Return [x, y] of the center of cell containing provided text 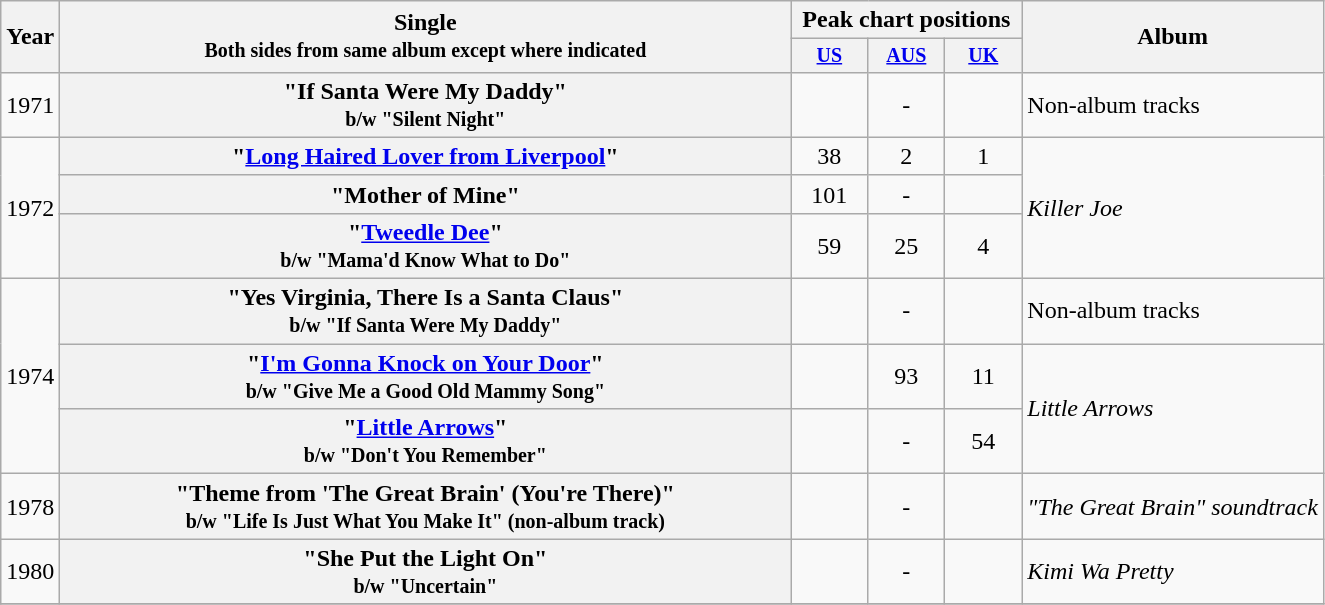
"I'm Gonna Knock on Your Door"b/w "Give Me a Good Old Mammy Song" [426, 376]
"Theme from 'The Great Brain' (You're There)"b/w "Life Is Just What You Make It" (non-album track) [426, 506]
93 [906, 376]
Little Arrows [1173, 409]
"She Put the Light On"b/w "Uncertain" [426, 572]
AUS [906, 56]
1978 [30, 506]
Kimi Wa Pretty [1173, 572]
1971 [30, 104]
Year [30, 37]
1 [984, 156]
"Yes Virginia, There Is a Santa Claus"b/w "If Santa Were My Daddy" [426, 312]
1974 [30, 376]
1980 [30, 572]
101 [830, 194]
"If Santa Were My Daddy"b/w "Silent Night" [426, 104]
25 [906, 246]
"The Great Brain" soundtrack [1173, 506]
4 [984, 246]
"Tweedle Dee"b/w "Mama'd Know What to Do" [426, 246]
59 [830, 246]
54 [984, 442]
38 [830, 156]
US [830, 56]
Peak chart positions [906, 20]
"Long Haired Lover from Liverpool" [426, 156]
SingleBoth sides from same album except where indicated [426, 37]
"Little Arrows"b/w "Don't You Remember" [426, 442]
"Mother of Mine" [426, 194]
11 [984, 376]
Album [1173, 37]
2 [906, 156]
Killer Joe [1173, 208]
UK [984, 56]
1972 [30, 208]
